Identify which cell holds the provided text, then report its [x, y] central coordinate. 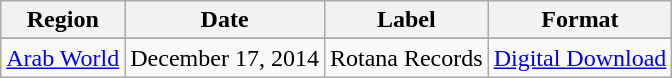
Date [225, 20]
Region [63, 20]
Digital Download [580, 58]
Rotana Records [406, 58]
Label [406, 20]
Arab World [63, 58]
December 17, 2014 [225, 58]
Format [580, 20]
